Detect which cell encompasses the target text, then output its [X, Y] center coordinate. 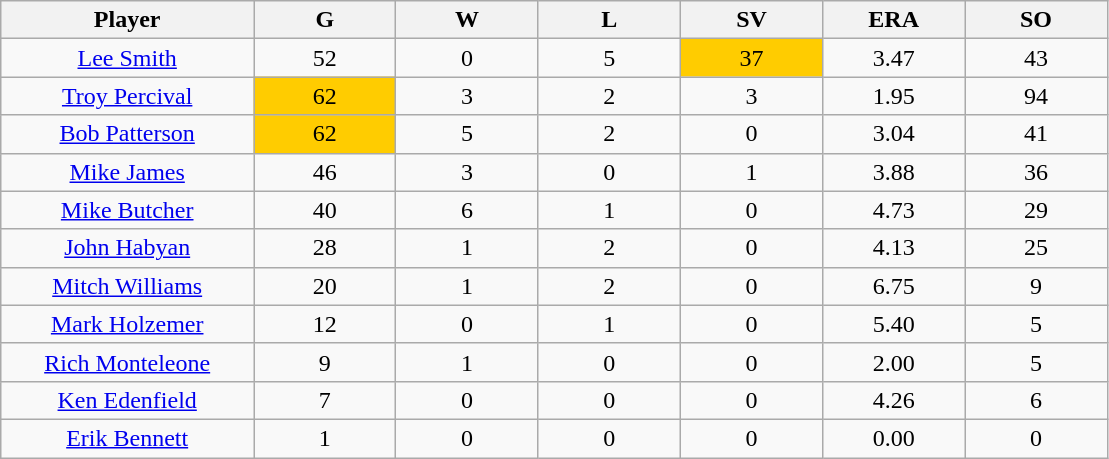
43 [1036, 58]
40 [325, 210]
SV [751, 20]
4.26 [894, 400]
Troy Percival [128, 96]
1.95 [894, 96]
52 [325, 58]
7 [325, 400]
6.75 [894, 286]
Player [128, 20]
W [467, 20]
5.40 [894, 324]
Mike Butcher [128, 210]
37 [751, 58]
20 [325, 286]
25 [1036, 248]
4.73 [894, 210]
3.04 [894, 134]
3.88 [894, 172]
41 [1036, 134]
94 [1036, 96]
Erik Bennett [128, 438]
Lee Smith [128, 58]
John Habyan [128, 248]
Bob Patterson [128, 134]
Rich Monteleone [128, 362]
Mitch Williams [128, 286]
46 [325, 172]
ERA [894, 20]
3.47 [894, 58]
36 [1036, 172]
12 [325, 324]
Ken Edenfield [128, 400]
4.13 [894, 248]
2.00 [894, 362]
SO [1036, 20]
29 [1036, 210]
G [325, 20]
28 [325, 248]
L [609, 20]
Mark Holzemer [128, 324]
0.00 [894, 438]
Mike James [128, 172]
